Output the [x, y] coordinate of the center of the cell containing the given text.  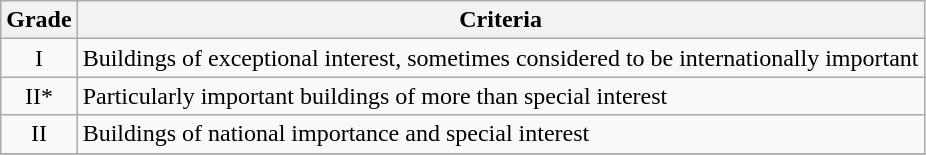
Criteria [500, 20]
II* [39, 96]
Buildings of national importance and special interest [500, 134]
II [39, 134]
Buildings of exceptional interest, sometimes considered to be internationally important [500, 58]
Particularly important buildings of more than special interest [500, 96]
Grade [39, 20]
I [39, 58]
